Output the [X, Y] coordinate of the center of the cell containing the given text.  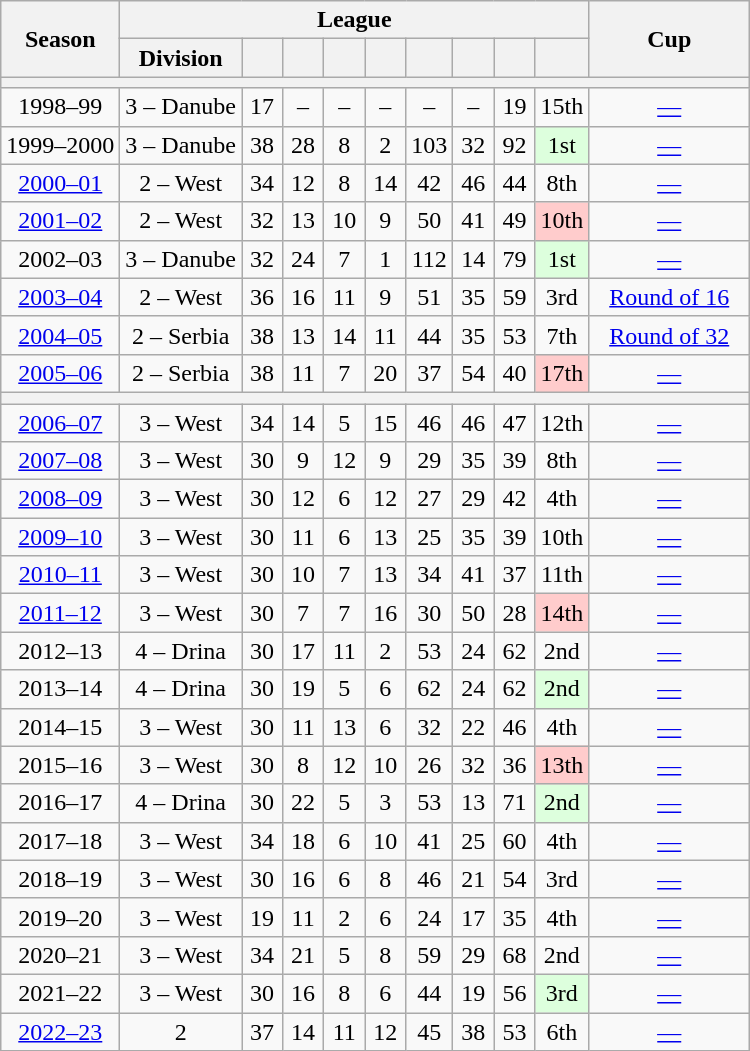
3 [386, 803]
1999–2000 [60, 145]
14th [562, 613]
71 [514, 803]
6th [562, 1031]
40 [514, 373]
47 [514, 423]
Division [181, 58]
Round of 16 [670, 297]
13th [562, 765]
27 [430, 499]
2009–10 [60, 537]
2019–20 [60, 917]
League [354, 20]
2013–14 [60, 689]
79 [514, 259]
103 [430, 145]
2011–12 [60, 613]
20 [386, 373]
2003–04 [60, 297]
112 [430, 259]
11th [562, 575]
26 [430, 765]
2022–23 [60, 1031]
92 [514, 145]
2007–08 [60, 461]
17th [562, 373]
Cup [670, 39]
Round of 32 [670, 335]
2017–18 [60, 841]
2001–02 [60, 221]
18 [304, 841]
12th [562, 423]
2005–06 [60, 373]
2000–01 [60, 183]
2006–07 [60, 423]
15th [562, 107]
56 [514, 993]
45 [430, 1031]
1998–99 [60, 107]
2002–03 [60, 259]
15 [386, 423]
2012–13 [60, 651]
1 [386, 259]
2010–11 [60, 575]
68 [514, 955]
2021–22 [60, 993]
2015–16 [60, 765]
51 [430, 297]
49 [514, 221]
2014–15 [60, 727]
2008–09 [60, 499]
2020–21 [60, 955]
60 [514, 841]
7th [562, 335]
Season [60, 39]
2016–17 [60, 803]
2004–05 [60, 335]
2018–19 [60, 879]
